Scan for the cell matching the given text and deliver its [x, y] coordinate at center. 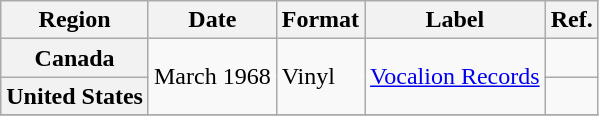
Label [456, 20]
Date [212, 20]
Ref. [572, 20]
Canada [75, 58]
March 1968 [212, 77]
Format [320, 20]
Vocalion Records [456, 77]
Vinyl [320, 77]
United States [75, 96]
Region [75, 20]
